For the text-containing cell, return its midpoint in [x, y] coordinate format. 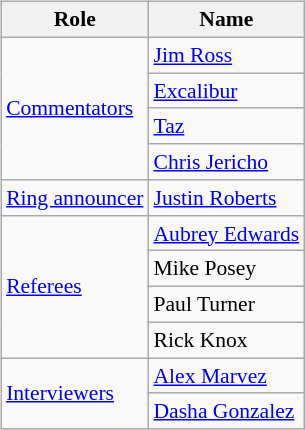
Justin Roberts [226, 198]
Commentators [74, 108]
Rick Knox [226, 340]
Referees [74, 286]
Role [74, 20]
Alex Marvez [226, 376]
Excalibur [226, 91]
Jim Ross [226, 55]
Ring announcer [74, 198]
Name [226, 20]
Aubrey Edwards [226, 233]
Interviewers [74, 394]
Dasha Gonzalez [226, 411]
Paul Turner [226, 305]
Chris Jericho [226, 162]
Mike Posey [226, 269]
Taz [226, 126]
